From the cell containing the given text, extract its center point as (x, y) coordinate. 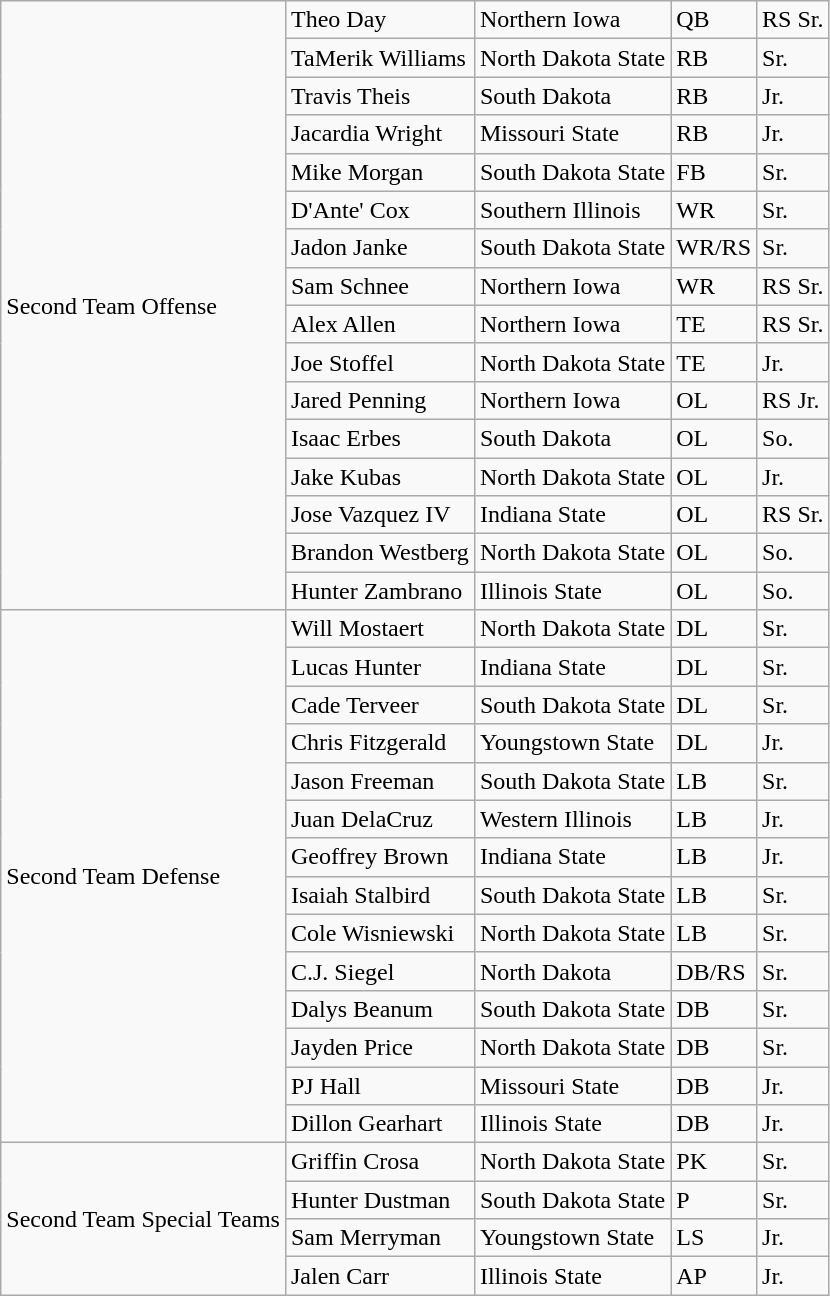
Jayden Price (380, 1047)
AP (714, 1276)
Dalys Beanum (380, 1009)
Western Illinois (572, 819)
D'Ante' Cox (380, 210)
QB (714, 20)
Alex Allen (380, 324)
WR/RS (714, 248)
Brandon Westberg (380, 553)
Will Mostaert (380, 629)
Griffin Crosa (380, 1162)
PJ Hall (380, 1085)
Jake Kubas (380, 477)
Jared Penning (380, 400)
Travis Theis (380, 96)
LS (714, 1238)
Dillon Gearhart (380, 1124)
Hunter Zambrano (380, 591)
C.J. Siegel (380, 971)
Hunter Dustman (380, 1200)
Joe Stoffel (380, 362)
Southern Illinois (572, 210)
FB (714, 172)
Isaac Erbes (380, 438)
PK (714, 1162)
Cade Terveer (380, 705)
P (714, 1200)
Geoffrey Brown (380, 857)
Lucas Hunter (380, 667)
Second Team Defense (144, 876)
Sam Merryman (380, 1238)
TaMerik Williams (380, 58)
Jacardia Wright (380, 134)
Second Team Offense (144, 306)
Jadon Janke (380, 248)
Juan DelaCruz (380, 819)
Isaiah Stalbird (380, 895)
Jalen Carr (380, 1276)
Chris Fitzgerald (380, 743)
Cole Wisniewski (380, 933)
Jason Freeman (380, 781)
DB/RS (714, 971)
Sam Schnee (380, 286)
Second Team Special Teams (144, 1219)
Theo Day (380, 20)
RS Jr. (793, 400)
North Dakota (572, 971)
Mike Morgan (380, 172)
Jose Vazquez IV (380, 515)
